Extract the (X, Y) coordinate from the center of the cell holding the provided text.  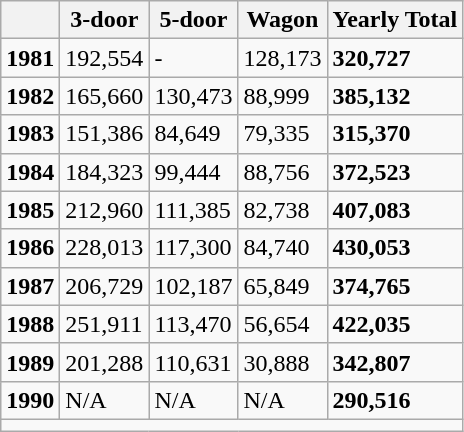
88,756 (282, 172)
82,738 (282, 210)
84,740 (282, 248)
5-door (194, 20)
184,323 (104, 172)
422,035 (395, 324)
99,444 (194, 172)
113,470 (194, 324)
130,473 (194, 96)
Wagon (282, 20)
117,300 (194, 248)
1984 (30, 172)
372,523 (395, 172)
315,370 (395, 134)
111,385 (194, 210)
407,083 (395, 210)
56,654 (282, 324)
79,335 (282, 134)
251,911 (104, 324)
30,888 (282, 362)
88,999 (282, 96)
374,765 (395, 286)
128,173 (282, 58)
385,132 (395, 96)
1988 (30, 324)
84,649 (194, 134)
290,516 (395, 400)
110,631 (194, 362)
1981 (30, 58)
3-door (104, 20)
1986 (30, 248)
1987 (30, 286)
342,807 (395, 362)
151,386 (104, 134)
165,660 (104, 96)
192,554 (104, 58)
206,729 (104, 286)
1985 (30, 210)
1990 (30, 400)
320,727 (395, 58)
430,053 (395, 248)
212,960 (104, 210)
- (194, 58)
65,849 (282, 286)
Yearly Total (395, 20)
201,288 (104, 362)
228,013 (104, 248)
1983 (30, 134)
102,187 (194, 286)
1989 (30, 362)
1982 (30, 96)
